Find where the given text appears and provide that cell's center as [x, y] coordinate. 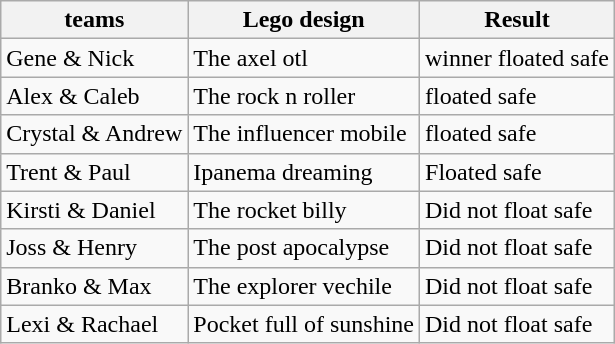
The axel otl [304, 58]
Result [518, 20]
winner floated safe [518, 58]
The rock n roller [304, 96]
Trent & Paul [94, 172]
Joss & Henry [94, 248]
Alex & Caleb [94, 96]
Ipanema dreaming [304, 172]
Lego design [304, 20]
Pocket full of sunshine [304, 324]
The post apocalypse [304, 248]
The influencer mobile [304, 134]
The explorer vechile [304, 286]
Kirsti & Daniel [94, 210]
Gene & Nick [94, 58]
Floated safe [518, 172]
teams [94, 20]
The rocket billy [304, 210]
Lexi & Rachael [94, 324]
Branko & Max [94, 286]
Crystal & Andrew [94, 134]
